Return [x, y] of the center of cell containing provided text 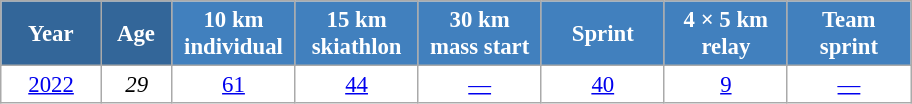
9 [726, 85]
61 [234, 85]
44 [356, 85]
2022 [52, 85]
29 [136, 85]
Team sprint [848, 34]
30 km mass start [480, 34]
10 km individual [234, 34]
Sprint [602, 34]
Age [136, 34]
40 [602, 85]
Year [52, 34]
15 km skiathlon [356, 34]
4 × 5 km relay [726, 34]
